Find where the given text appears and provide that cell's center as [x, y] coordinate. 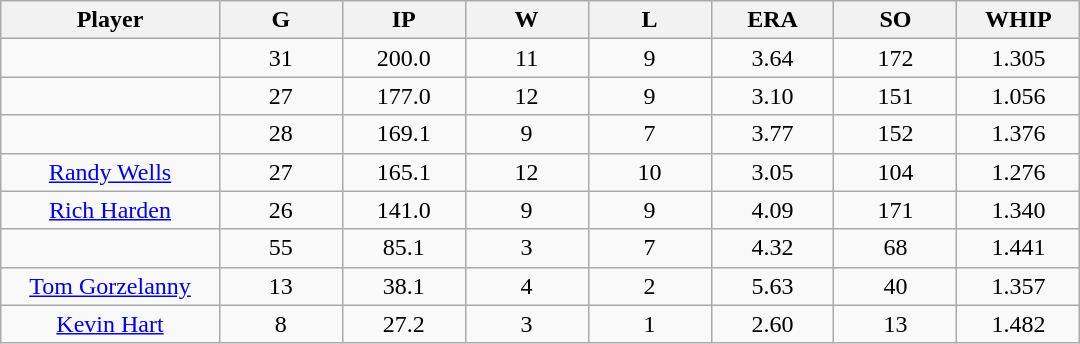
1.056 [1018, 96]
11 [526, 58]
177.0 [404, 96]
68 [896, 248]
2.60 [772, 324]
200.0 [404, 58]
1.376 [1018, 134]
1.482 [1018, 324]
1 [650, 324]
Player [110, 20]
172 [896, 58]
165.1 [404, 172]
4 [526, 286]
141.0 [404, 210]
55 [280, 248]
Kevin Hart [110, 324]
W [526, 20]
3.10 [772, 96]
3.64 [772, 58]
26 [280, 210]
85.1 [404, 248]
31 [280, 58]
G [280, 20]
38.1 [404, 286]
WHIP [1018, 20]
40 [896, 286]
5.63 [772, 286]
IP [404, 20]
171 [896, 210]
151 [896, 96]
1.276 [1018, 172]
8 [280, 324]
Rich Harden [110, 210]
3.05 [772, 172]
1.340 [1018, 210]
1.357 [1018, 286]
10 [650, 172]
SO [896, 20]
1.441 [1018, 248]
Randy Wells [110, 172]
169.1 [404, 134]
4.32 [772, 248]
152 [896, 134]
ERA [772, 20]
4.09 [772, 210]
1.305 [1018, 58]
27.2 [404, 324]
28 [280, 134]
104 [896, 172]
3.77 [772, 134]
Tom Gorzelanny [110, 286]
L [650, 20]
2 [650, 286]
